Locate the cell with the specified text and output its [X, Y] center coordinate. 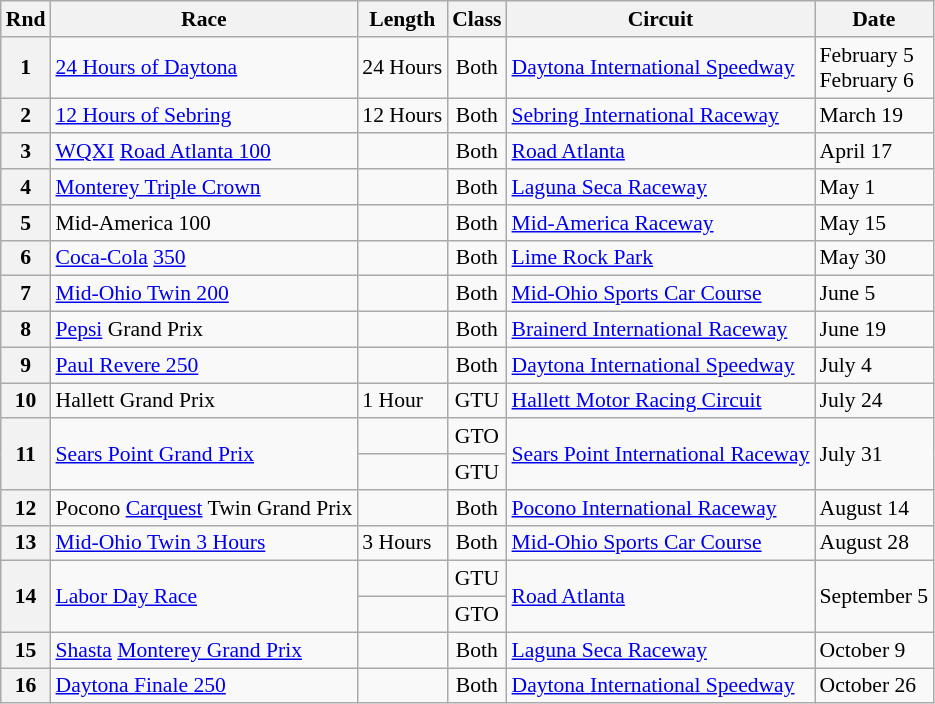
May 30 [874, 258]
8 [26, 330]
Sebring International Raceway [661, 116]
13 [26, 543]
14 [26, 596]
Hallett Motor Racing Circuit [661, 401]
4 [26, 187]
June 5 [874, 294]
Class [476, 19]
24 Hours [402, 68]
12 Hours of Sebring [204, 116]
WQXI Road Atlanta 100 [204, 152]
Brainerd International Raceway [661, 330]
Race [204, 19]
Sears Point International Raceway [661, 454]
Pocono Carquest Twin Grand Prix [204, 508]
Pepsi Grand Prix [204, 330]
Labor Day Race [204, 596]
July 24 [874, 401]
Monterey Triple Crown [204, 187]
Lime Rock Park [661, 258]
Mid-America Raceway [661, 223]
10 [26, 401]
August 28 [874, 543]
1 [26, 68]
9 [26, 365]
Date [874, 19]
February 5February 6 [874, 68]
2 [26, 116]
June 19 [874, 330]
Rnd [26, 19]
April 17 [874, 152]
Length [402, 19]
March 19 [874, 116]
August 14 [874, 508]
1 Hour [402, 401]
15 [26, 650]
Pocono International Raceway [661, 508]
6 [26, 258]
Mid-America 100 [204, 223]
Circuit [661, 19]
3 Hours [402, 543]
July 4 [874, 365]
Mid-Ohio Twin 3 Hours [204, 543]
16 [26, 686]
Hallett Grand Prix [204, 401]
Mid-Ohio Twin 200 [204, 294]
September 5 [874, 596]
3 [26, 152]
May 15 [874, 223]
Paul Revere 250 [204, 365]
October 9 [874, 650]
12 [26, 508]
Daytona Finale 250 [204, 686]
May 1 [874, 187]
Shasta Monterey Grand Prix [204, 650]
11 [26, 454]
October 26 [874, 686]
24 Hours of Daytona [204, 68]
7 [26, 294]
5 [26, 223]
Coca-Cola 350 [204, 258]
July 31 [874, 454]
12 Hours [402, 116]
Sears Point Grand Prix [204, 454]
